Identify which cell holds the provided text, then report its (x, y) central coordinate. 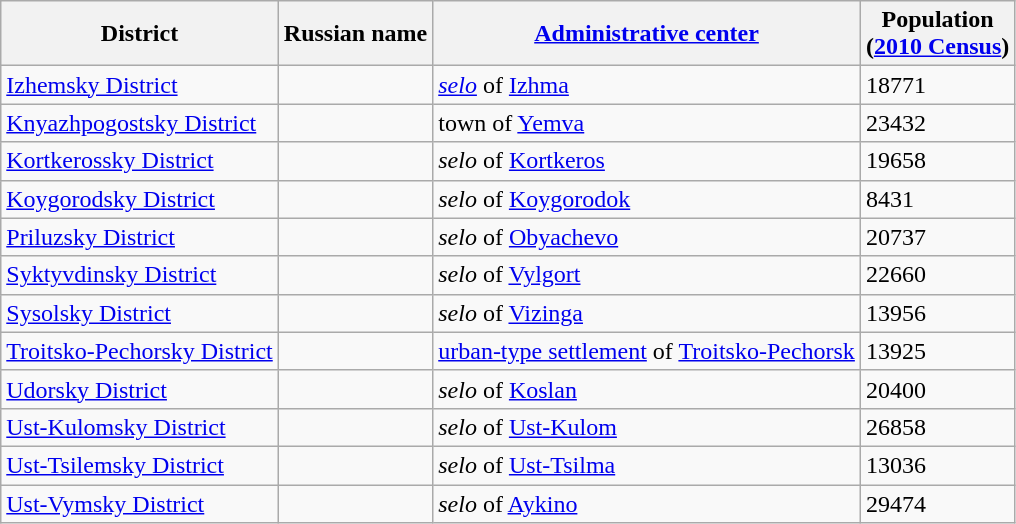
selo of Izhma (647, 85)
Administrative center (647, 34)
selo of Koygorodok (647, 199)
18771 (937, 85)
Syktyvdinsky District (140, 275)
13036 (937, 465)
Priluzsky District (140, 237)
selo of Koslan (647, 389)
selo of Vizinga (647, 313)
selo of Ust-Kulom (647, 427)
selo of Vylgort (647, 275)
Troitsko-Pechorsky District (140, 351)
Ust-Kulomsky District (140, 427)
Knyazhpogostsky District (140, 123)
Udorsky District (140, 389)
26858 (937, 427)
selo of Obyachevo (647, 237)
23432 (937, 123)
20400 (937, 389)
urban-type settlement of Troitsko-Pechorsk (647, 351)
selo of Ust-Tsilma (647, 465)
Kortkerossky District (140, 161)
selo of Aykino (647, 503)
District (140, 34)
29474 (937, 503)
Sysolsky District (140, 313)
19658 (937, 161)
Koygorodsky District (140, 199)
selo of Kortkeros (647, 161)
Ust-Vymsky District (140, 503)
20737 (937, 237)
8431 (937, 199)
town of Yemva (647, 123)
Izhemsky District (140, 85)
13956 (937, 313)
Ust-Tsilemsky District (140, 465)
Russian name (355, 34)
Population(2010 Census) (937, 34)
22660 (937, 275)
13925 (937, 351)
